From the cell containing the given text, extract its center point as (X, Y) coordinate. 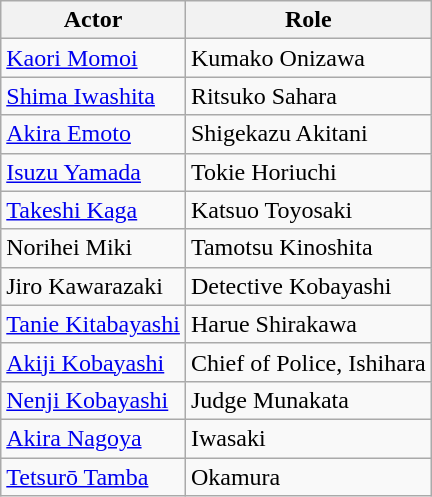
Chief of Police, Ishihara (308, 362)
Tamotsu Kinoshita (308, 248)
Tokie Horiuchi (308, 172)
Actor (94, 20)
Okamura (308, 477)
Role (308, 20)
Judge Munakata (308, 400)
Akiji Kobayashi (94, 362)
Tetsurō Tamba (94, 477)
Iwasaki (308, 438)
Norihei Miki (94, 248)
Tanie Kitabayashi (94, 324)
Jiro Kawarazaki (94, 286)
Nenji Kobayashi (94, 400)
Shigekazu Akitani (308, 134)
Detective Kobayashi (308, 286)
Harue Shirakawa (308, 324)
Ritsuko Sahara (308, 96)
Kumako Onizawa (308, 58)
Shima Iwashita (94, 96)
Isuzu Yamada (94, 172)
Akira Emoto (94, 134)
Akira Nagoya (94, 438)
Katsuo Toyosaki (308, 210)
Takeshi Kaga (94, 210)
Kaori Momoi (94, 58)
